Return the [x, y] coordinate for the center point of the cell that contains the specified text.  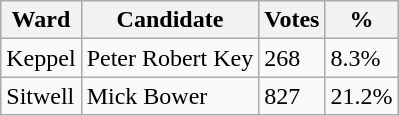
827 [292, 96]
Votes [292, 20]
21.2% [362, 96]
Sitwell [41, 96]
268 [292, 58]
8.3% [362, 58]
Candidate [170, 20]
% [362, 20]
Peter Robert Key [170, 58]
Mick Bower [170, 96]
Keppel [41, 58]
Ward [41, 20]
